Scan for the cell matching the given text and deliver its (x, y) coordinate at center. 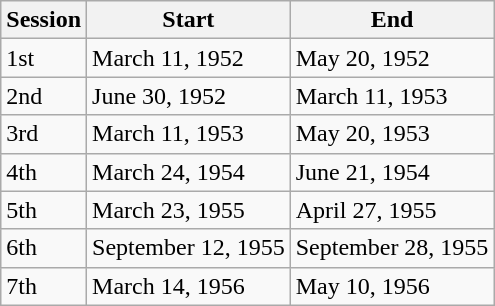
1st (44, 58)
March 23, 1955 (189, 210)
March 14, 1956 (189, 286)
September 28, 1955 (392, 248)
6th (44, 248)
2nd (44, 96)
5th (44, 210)
7th (44, 286)
June 21, 1954 (392, 172)
End (392, 20)
Session (44, 20)
March 24, 1954 (189, 172)
May 20, 1952 (392, 58)
March 11, 1952 (189, 58)
September 12, 1955 (189, 248)
May 10, 1956 (392, 286)
June 30, 1952 (189, 96)
April 27, 1955 (392, 210)
Start (189, 20)
4th (44, 172)
May 20, 1953 (392, 134)
3rd (44, 134)
